Return the [X, Y] coordinate for the center point of the cell that contains the specified text.  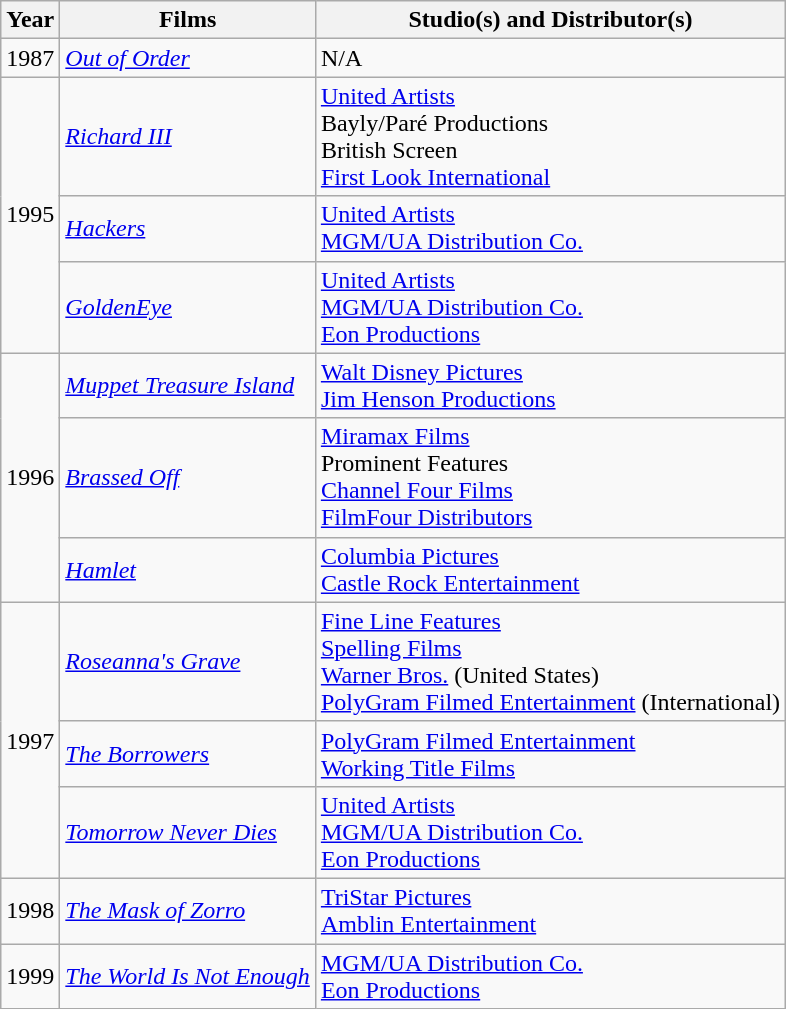
GoldenEye [188, 307]
1996 [30, 478]
Walt Disney PicturesJim Henson Productions [550, 386]
The Borrowers [188, 754]
The World Is Not Enough [188, 976]
Films [188, 20]
Hackers [188, 228]
Miramax FilmsProminent FeaturesChannel Four FilmsFilmFour Distributors [550, 478]
MGM/UA Distribution Co.Eon Productions [550, 976]
Out of Order [188, 58]
The Mask of Zorro [188, 910]
Richard III [188, 136]
Studio(s) and Distributor(s) [550, 20]
1987 [30, 58]
1998 [30, 910]
PolyGram Filmed EntertainmentWorking Title Films [550, 754]
Muppet Treasure Island [188, 386]
Brassed Off [188, 478]
N/A [550, 58]
1999 [30, 976]
Columbia PicturesCastle Rock Entertainment [550, 570]
1995 [30, 215]
1997 [30, 740]
Tomorrow Never Dies [188, 832]
Year [30, 20]
United ArtistsBayly/Paré ProductionsBritish ScreenFirst Look International [550, 136]
Roseanna's Grave [188, 662]
Hamlet [188, 570]
TriStar PicturesAmblin Entertainment [550, 910]
United ArtistsMGM/UA Distribution Co. [550, 228]
Fine Line FeaturesSpelling FilmsWarner Bros. (United States)PolyGram Filmed Entertainment (International) [550, 662]
